Detect which cell encompasses the target text, then output its (X, Y) center coordinate. 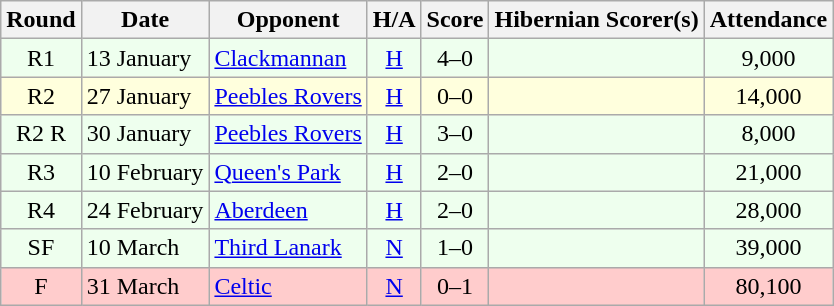
39,000 (768, 248)
10 March (145, 248)
8,000 (768, 134)
R1 (41, 58)
14,000 (768, 96)
R4 (41, 210)
F (41, 286)
SF (41, 248)
Hibernian Scorer(s) (596, 20)
24 February (145, 210)
1–0 (455, 248)
13 January (145, 58)
10 February (145, 172)
28,000 (768, 210)
31 March (145, 286)
4–0 (455, 58)
H/A (394, 20)
Queen's Park (288, 172)
Third Lanark (288, 248)
21,000 (768, 172)
Opponent (288, 20)
Aberdeen (288, 210)
27 January (145, 96)
Round (41, 20)
30 January (145, 134)
3–0 (455, 134)
Clackmannan (288, 58)
Score (455, 20)
R2 R (41, 134)
R2 (41, 96)
9,000 (768, 58)
Attendance (768, 20)
0–1 (455, 286)
Date (145, 20)
R3 (41, 172)
80,100 (768, 286)
0–0 (455, 96)
Celtic (288, 286)
